Find where the given text appears and provide that cell's center as (x, y) coordinate. 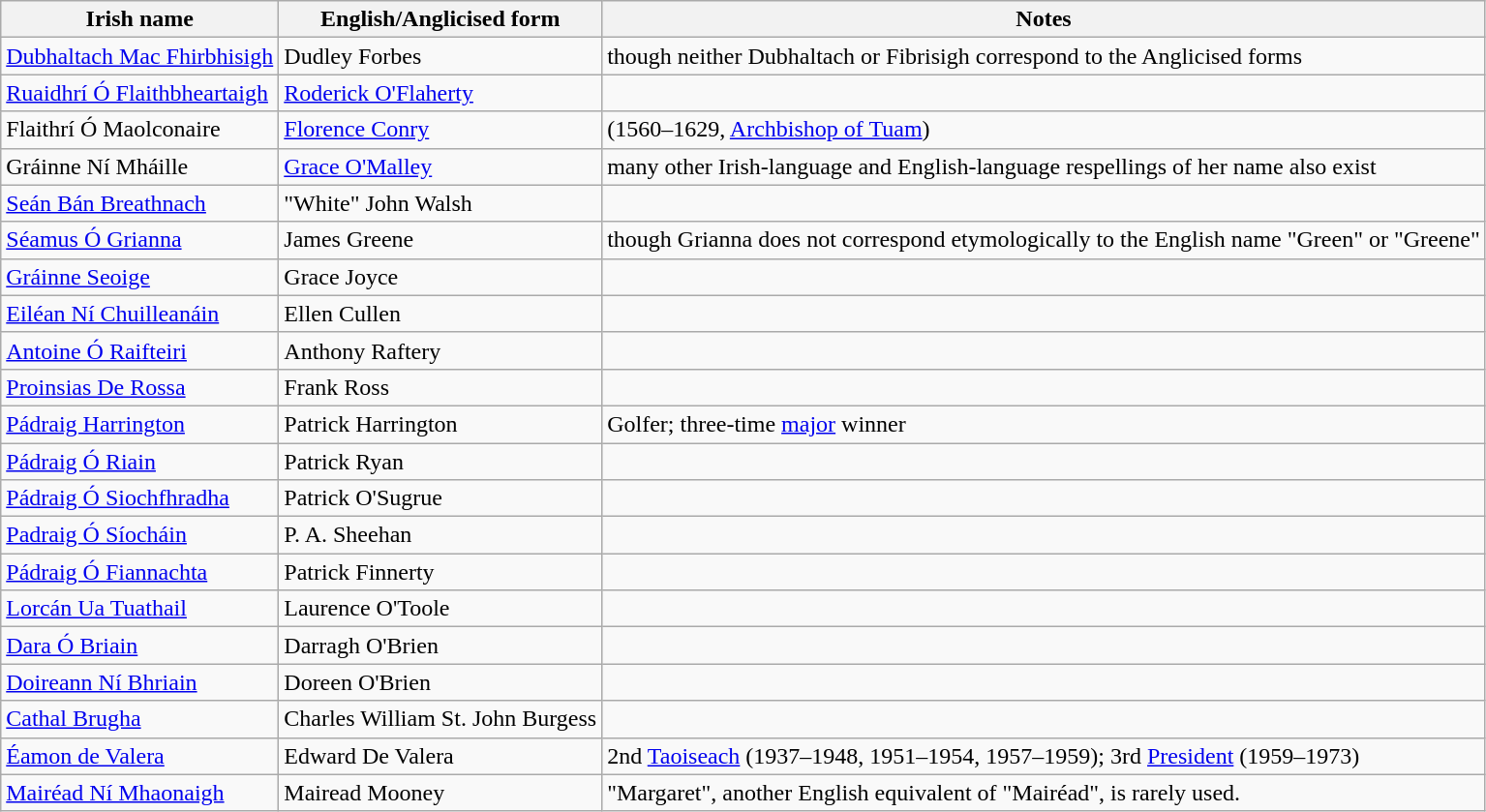
Grace O'Malley (440, 166)
Mairéad Ní Mhaonaigh (139, 793)
Roderick O'Flaherty (440, 93)
Laurence O'Toole (440, 609)
Patrick Ryan (440, 462)
"Margaret", another English equivalent of "Mairéad", is rarely used. (1044, 793)
Dudley Forbes (440, 56)
Charles William St. John Burgess (440, 719)
Dara Ó Briain (139, 646)
Anthony Raftery (440, 350)
Flaithrí Ó Maolconaire (139, 130)
Irish name (139, 19)
Pádraig Harrington (139, 424)
Éamon de Valera (139, 756)
Seán Bán Breathnach (139, 203)
Patrick Finnerty (440, 572)
Dubhaltach Mac Fhirbhisigh (139, 56)
Darragh O'Brien (440, 646)
Lorcán Ua Tuathail (139, 609)
Ruaidhrí Ó Flaithbheartaigh (139, 93)
Gráinne Ní Mháille (139, 166)
though Grianna does not correspond etymologically to the English name "Green" or "Greene" (1044, 240)
Gráinne Seoige (139, 277)
Ellen Cullen (440, 314)
Florence Conry (440, 130)
(1560–1629, Archbishop of Tuam) (1044, 130)
many other Irish-language and English-language respellings of her name also exist (1044, 166)
Eiléan Ní Chuilleanáin (139, 314)
Doireann Ní Bhriain (139, 682)
"White" John Walsh (440, 203)
Frank Ross (440, 387)
Séamus Ó Grianna (139, 240)
Mairead Mooney (440, 793)
though neither Dubhaltach or Fibrisigh correspond to the Anglicised forms (1044, 56)
Notes (1044, 19)
Cathal Brugha (139, 719)
James Greene (440, 240)
Pádraig Ó Riain (139, 462)
2nd Taoiseach (1937–1948, 1951–1954, 1957–1959); 3rd President (1959–1973) (1044, 756)
P. A. Sheehan (440, 535)
Pádraig Ó Fiannachta (139, 572)
Golfer; three-time major winner (1044, 424)
Pádraig Ó Siochfhradha (139, 498)
Grace Joyce (440, 277)
English/Anglicised form (440, 19)
Edward De Valera (440, 756)
Proinsias De Rossa (139, 387)
Doreen O'Brien (440, 682)
Padraig Ó Síocháin (139, 535)
Antoine Ó Raifteiri (139, 350)
Patrick Harrington (440, 424)
Patrick O'Sugrue (440, 498)
